Output the [x, y] coordinate of the center of the cell containing the given text.  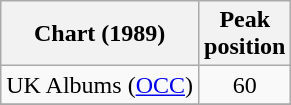
60 [245, 85]
Peakposition [245, 34]
UK Albums (OCC) [100, 85]
Chart (1989) [100, 34]
